Return the [X, Y] coordinate for the center point of the cell that contains the specified text.  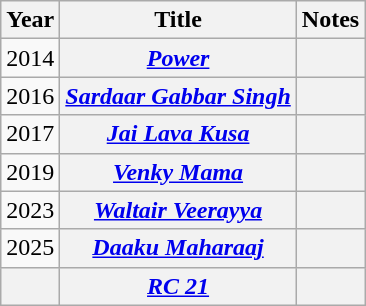
Sardaar Gabbar Singh [178, 96]
2019 [30, 172]
Waltair Veerayya [178, 210]
Notes [330, 20]
Jai Lava Kusa [178, 134]
2017 [30, 134]
2014 [30, 58]
RC 21 [178, 286]
2016 [30, 96]
Year [30, 20]
Daaku Maharaaj [178, 248]
Venky Mama [178, 172]
2025 [30, 248]
2023 [30, 210]
Power [178, 58]
Title [178, 20]
